Return [x, y] of the center of cell containing provided text 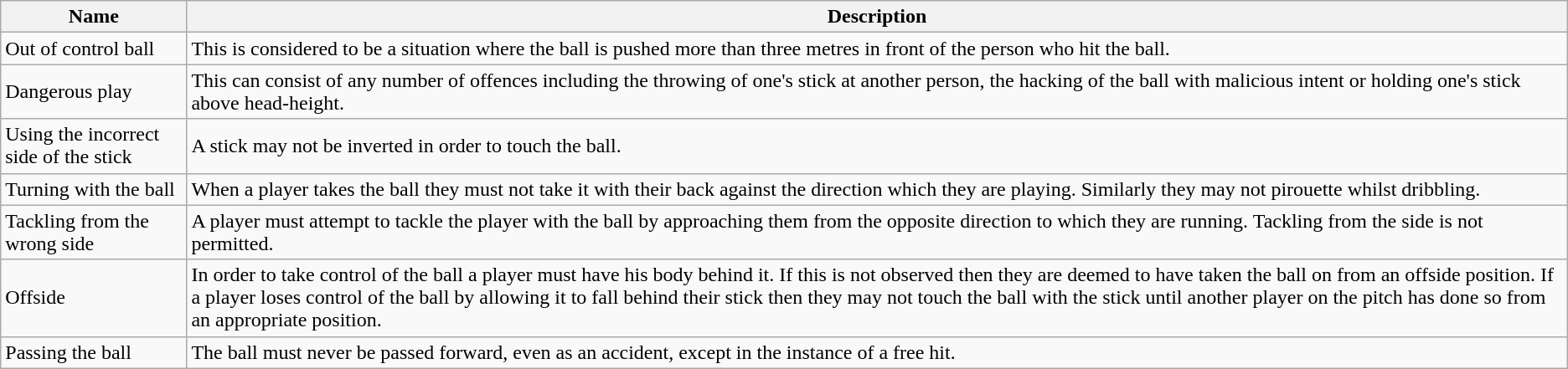
Using the incorrect side of the stick [94, 146]
Name [94, 17]
Tackling from the wrong side [94, 233]
A stick may not be inverted in order to touch the ball. [877, 146]
Description [877, 17]
Turning with the ball [94, 189]
Offside [94, 298]
Passing the ball [94, 352]
Dangerous play [94, 92]
Out of control ball [94, 49]
The ball must never be passed forward, even as an accident, except in the instance of a free hit. [877, 352]
This is considered to be a situation where the ball is pushed more than three metres in front of the person who hit the ball. [877, 49]
